Return [x, y] of the center of cell containing provided text 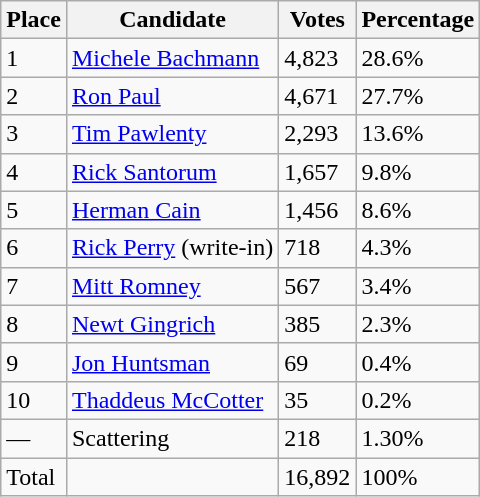
Newt Gingrich [172, 324]
385 [318, 324]
6 [34, 248]
Scattering [172, 438]
16,892 [318, 477]
4 [34, 172]
1,456 [318, 210]
3.4% [418, 286]
13.6% [418, 134]
28.6% [418, 58]
7 [34, 286]
567 [318, 286]
1.30% [418, 438]
2.3% [418, 324]
8.6% [418, 210]
Thaddeus McCotter [172, 400]
Michele Bachmann [172, 58]
Candidate [172, 20]
Rick Santorum [172, 172]
Total [34, 477]
2 [34, 96]
2,293 [318, 134]
Rick Perry (write-in) [172, 248]
Ron Paul [172, 96]
— [34, 438]
Mitt Romney [172, 286]
Jon Huntsman [172, 362]
4.3% [418, 248]
1 [34, 58]
10 [34, 400]
8 [34, 324]
5 [34, 210]
3 [34, 134]
69 [318, 362]
9 [34, 362]
9.8% [418, 172]
0.4% [418, 362]
35 [318, 400]
Tim Pawlenty [172, 134]
4,823 [318, 58]
1,657 [318, 172]
Herman Cain [172, 210]
Votes [318, 20]
Percentage [418, 20]
4,671 [318, 96]
718 [318, 248]
218 [318, 438]
Place [34, 20]
0.2% [418, 400]
100% [418, 477]
27.7% [418, 96]
